Return the [x, y] coordinate for the center point of the cell that contains the specified text.  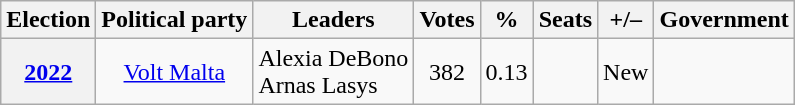
382 [447, 72]
Alexia DeBonoArnas Lasys [334, 72]
Leaders [334, 20]
Political party [174, 20]
+/– [626, 20]
Volt Malta [174, 72]
0.13 [506, 72]
% [506, 20]
Votes [447, 20]
New [626, 72]
Government [724, 20]
2022 [48, 72]
Seats [565, 20]
Election [48, 20]
